Capture the cell that displays the provided text and extract its [X, Y] central coordinate. 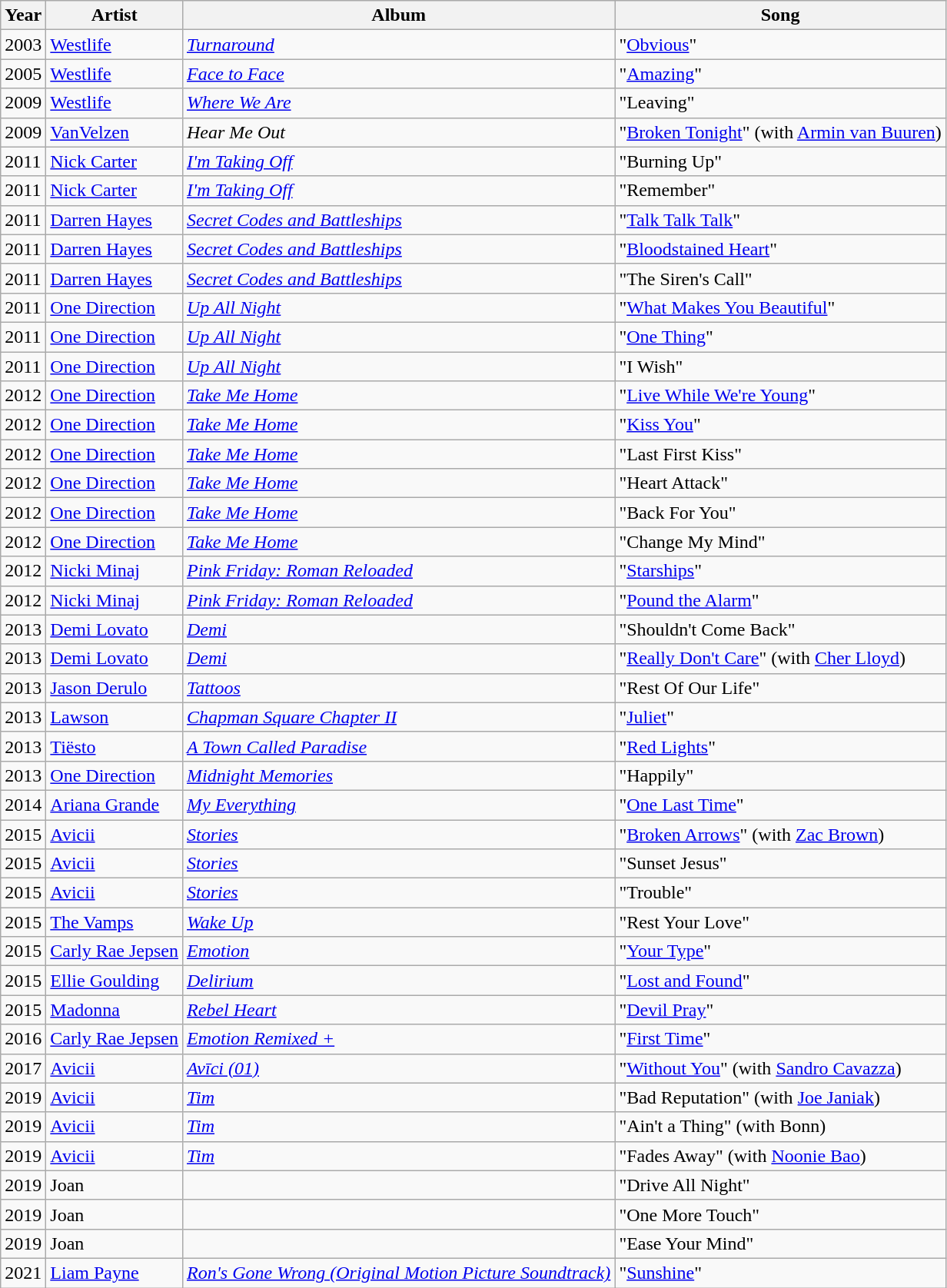
"Happily" [780, 775]
"Really Don't Care" (with Cher Lloyd) [780, 659]
Wake Up [398, 922]
Jason Derulo [115, 688]
"Without You" (with Sandro Cavazza) [780, 1068]
"I Wish" [780, 367]
Tattoos [398, 688]
"Devil Pray" [780, 1010]
"Red Lights" [780, 746]
"The Siren's Call" [780, 278]
Avīci (01) [398, 1068]
"Fades Away" (with Noonie Bao) [780, 1156]
"One Last Time" [780, 805]
My Everything [398, 805]
"One Thing" [780, 337]
"Sunset Jesus" [780, 864]
Midnight Memories [398, 775]
"Amazing" [780, 74]
"Lost and Found" [780, 981]
"Broken Arrows" (with Zac Brown) [780, 834]
Delirium [398, 981]
"Change My Mind" [780, 542]
VanVelzen [115, 132]
Album [398, 15]
"Leaving" [780, 103]
"Last First Kiss" [780, 454]
"Remember" [780, 191]
Rebel Heart [398, 1010]
"Ain't a Thing" (with Bonn) [780, 1127]
"Rest Of Our Life" [780, 688]
2014 [23, 805]
"Talk Talk Talk" [780, 220]
Chapman Square Chapter II [398, 717]
Emotion [398, 951]
2005 [23, 74]
Liam Payne [115, 1273]
"Ease Your Mind" [780, 1243]
The Vamps [115, 922]
"Shouldn't Come Back" [780, 629]
2016 [23, 1039]
"Your Type" [780, 951]
"Drive All Night" [780, 1185]
Tiësto [115, 746]
Hear Me Out [398, 132]
"Juliet" [780, 717]
"Burning Up" [780, 161]
Ellie Goulding [115, 981]
"Starships" [780, 571]
"Back For You" [780, 513]
Lawson [115, 717]
Madonna [115, 1010]
"Bad Reputation" (with Joe Janiak) [780, 1097]
"What Makes You Beautiful" [780, 307]
Turnaround [398, 45]
2003 [23, 45]
Face to Face [398, 74]
"One More Touch" [780, 1214]
"Rest Your Love" [780, 922]
Song [780, 15]
"Sunshine" [780, 1273]
"Heart Attack" [780, 483]
Artist [115, 15]
"Bloodstained Heart" [780, 249]
"First Time" [780, 1039]
Ron's Gone Wrong (Original Motion Picture Soundtrack) [398, 1273]
"Broken Tonight" (with Armin van Buuren) [780, 132]
"Obvious" [780, 45]
Emotion Remixed + [398, 1039]
Ariana Grande [115, 805]
Year [23, 15]
Where We Are [398, 103]
2017 [23, 1068]
2021 [23, 1273]
"Live While We're Young" [780, 396]
"Trouble" [780, 893]
A Town Called Paradise [398, 746]
"Kiss You" [780, 425]
"Pound the Alarm" [780, 600]
